Extract the (x, y) coordinate from the center of the cell holding the provided text.  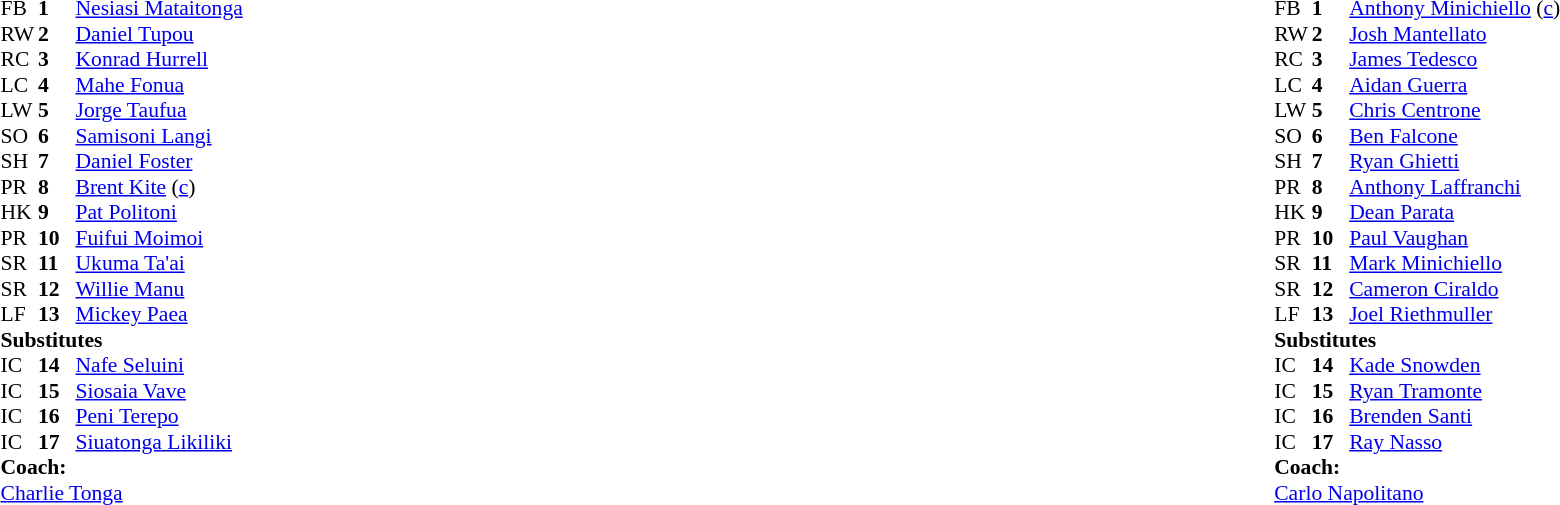
Willie Manu (160, 289)
Brenden Santi (1454, 417)
Aidan Guerra (1454, 85)
Siosaia Vave (160, 391)
Paul Vaughan (1454, 238)
James Tedesco (1454, 59)
Kade Snowden (1454, 365)
Josh Mantellato (1454, 34)
Samisoni Langi (160, 136)
Mickey Paea (160, 315)
Cameron Ciraldo (1454, 289)
Daniel Foster (160, 161)
Fuifui Moimoi (160, 238)
Joel Riethmuller (1454, 315)
Mahe Fonua (160, 85)
Chris Centrone (1454, 111)
Ukuma Ta'ai (160, 263)
Dean Parata (1454, 213)
Nafe Seluini (160, 365)
Brent Kite (c) (160, 187)
Konrad Hurrell (160, 59)
Ray Nasso (1454, 442)
Mark Minichiello (1454, 263)
Ryan Tramonte (1454, 391)
Daniel Tupou (160, 34)
Ben Falcone (1454, 136)
Pat Politoni (160, 213)
Siuatonga Likiliki (160, 442)
Peni Terepo (160, 417)
Ryan Ghietti (1454, 161)
Jorge Taufua (160, 111)
Anthony Laffranchi (1454, 187)
